Identify which cell holds the provided text, then report its [x, y] central coordinate. 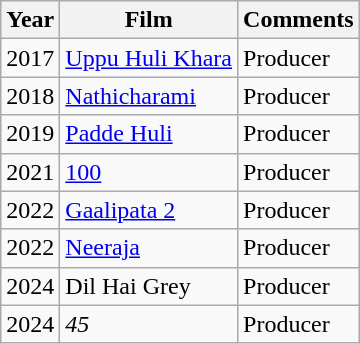
2019 [30, 134]
Year [30, 20]
Comments [299, 20]
Nathicharami [149, 96]
Gaalipata 2 [149, 210]
45 [149, 324]
100 [149, 172]
Neeraja [149, 248]
2021 [30, 172]
2017 [30, 58]
Padde Huli [149, 134]
Uppu Huli Khara [149, 58]
Dil Hai Grey [149, 286]
2018 [30, 96]
Film [149, 20]
